Search for the cell housing the specified text and yield its [x, y] center coordinate. 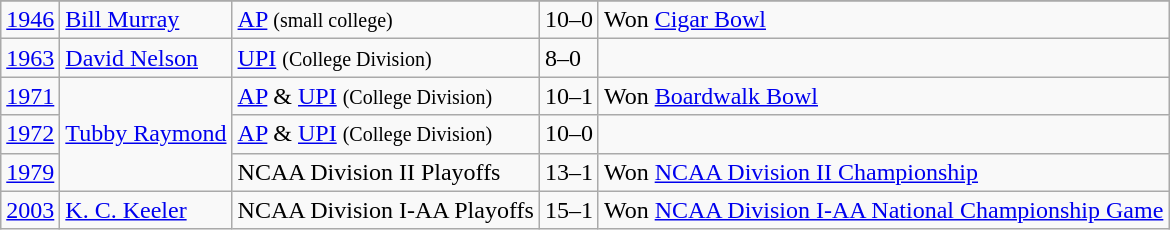
AP (small college) [386, 20]
1946 [30, 20]
15–1 [568, 210]
Won NCAA Division II Championship [883, 172]
8–0 [568, 58]
Won Boardwalk Bowl [883, 96]
10–1 [568, 96]
Won Cigar Bowl [883, 20]
K. C. Keeler [146, 210]
1972 [30, 134]
1963 [30, 58]
13–1 [568, 172]
NCAA Division II Playoffs [386, 172]
2003 [30, 210]
Tubby Raymond [146, 134]
UPI (College Division) [386, 58]
1979 [30, 172]
Bill Murray [146, 20]
1971 [30, 96]
Won NCAA Division I-AA National Championship Game [883, 210]
David Nelson [146, 58]
NCAA Division I-AA Playoffs [386, 210]
